Capture the cell that displays the provided text and extract its [x, y] central coordinate. 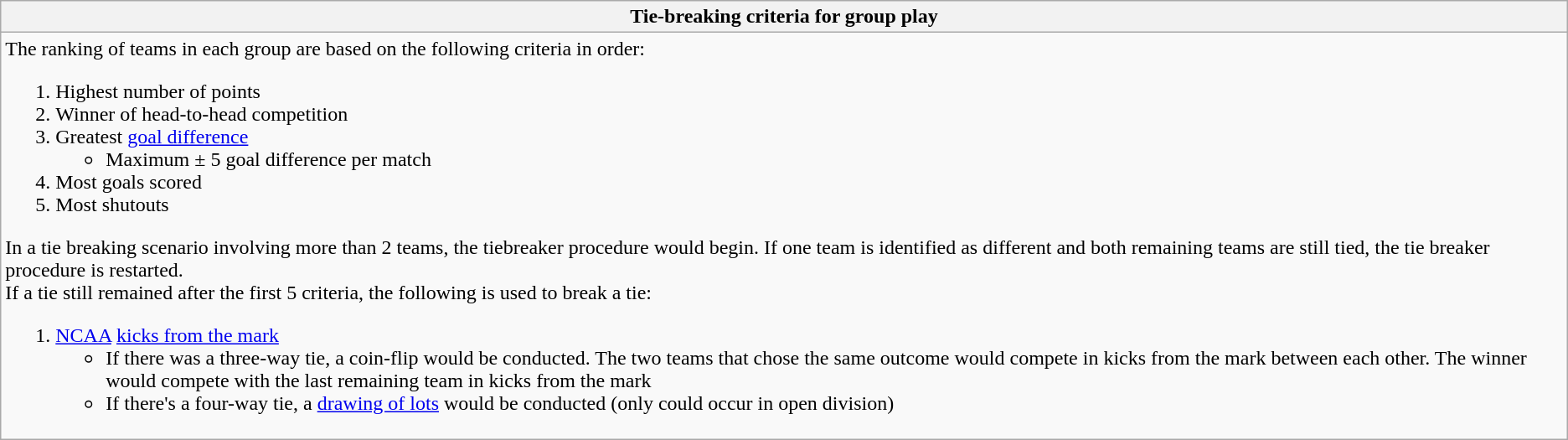
Tie-breaking criteria for group play [784, 17]
